Return [x, y] of the center of cell containing provided text 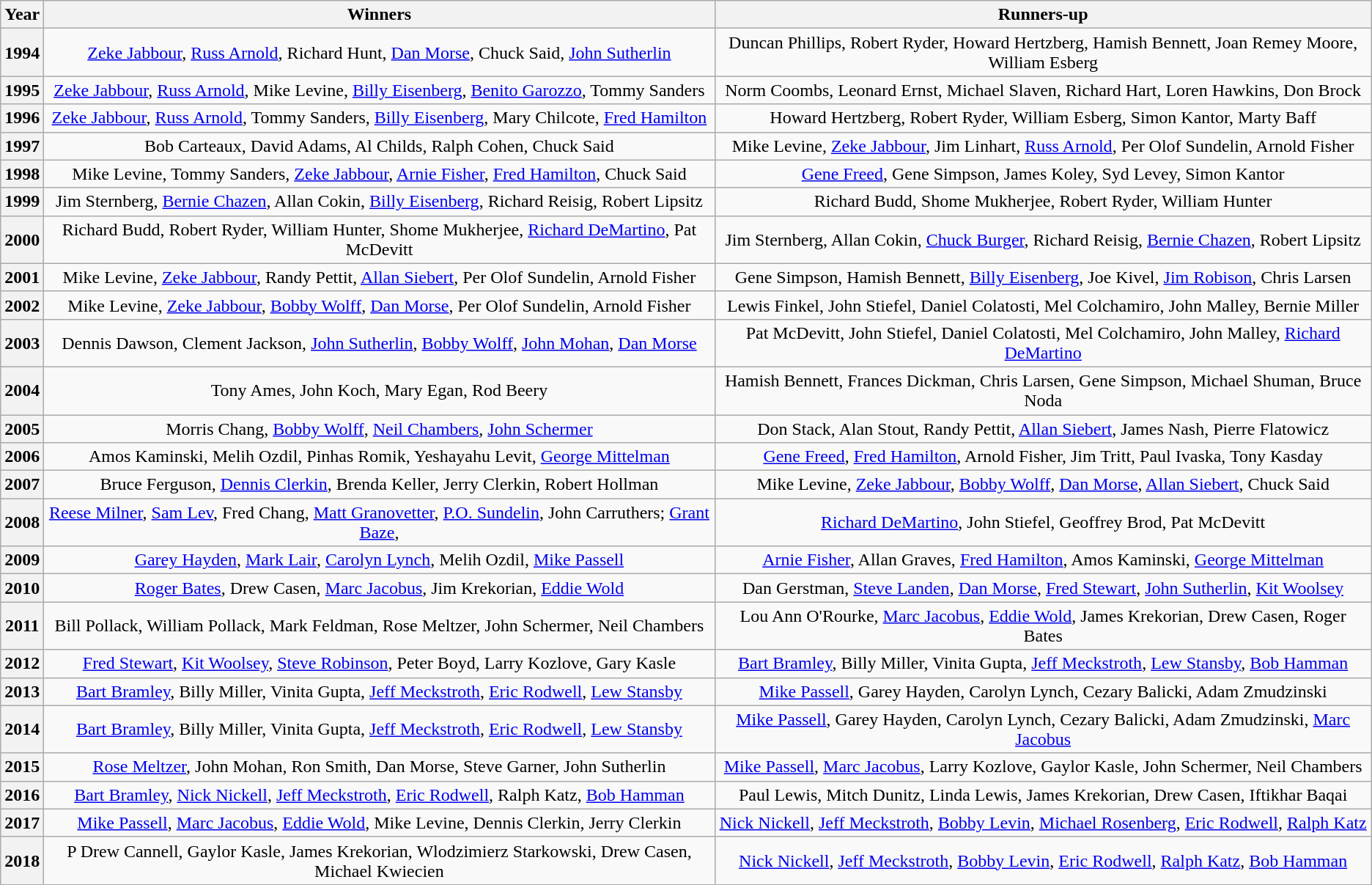
2009 [22, 560]
Rose Meltzer, John Mohan, Ron Smith, Dan Morse, Steve Garner, John Sutherlin [380, 767]
Gene Freed, Fred Hamilton, Arnold Fisher, Jim Tritt, Paul Ivaska, Tony Kasday [1043, 457]
Amos Kaminski, Melih Ozdil, Pinhas Romik, Yeshayahu Levit, George Mittelman [380, 457]
2015 [22, 767]
Mike Levine, Tommy Sanders, Zeke Jabbour, Arnie Fisher, Fred Hamilton, Chuck Said [380, 174]
P Drew Cannell, Gaylor Kasle, James Krekorian, Wlodzimierz Starkowski, Drew Casen, Michael Kwiecien [380, 861]
Gene Simpson, Hamish Bennett, Billy Eisenberg, Joe Kivel, Jim Robison, Chris Larsen [1043, 277]
2004 [22, 390]
2007 [22, 485]
Norm Coombs, Leonard Ernst, Michael Slaven, Richard Hart, Loren Hawkins, Don Brock [1043, 90]
Nick Nickell, Jeff Meckstroth, Bobby Levin, Eric Rodwell, Ralph Katz, Bob Hamman [1043, 861]
2010 [22, 588]
Jim Sternberg, Bernie Chazen, Allan Cokin, Billy Eisenberg, Richard Reisig, Robert Lipsitz [380, 202]
Richard Budd, Robert Ryder, William Hunter, Shome Mukherjee, Richard DeMartino, Pat McDevitt [380, 239]
2006 [22, 457]
Mike Passell, Garey Hayden, Carolyn Lynch, Cezary Balicki, Adam Zmudzinski, Marc Jacobus [1043, 729]
Mike Levine, Zeke Jabbour, Jim Linhart, Russ Arnold, Per Olof Sundelin, Arnold Fisher [1043, 146]
Year [22, 15]
Garey Hayden, Mark Lair, Carolyn Lynch, Melih Ozdil, Mike Passell [380, 560]
Mike Passell, Marc Jacobus, Larry Kozlove, Gaylor Kasle, John Schermer, Neil Chambers [1043, 767]
2005 [22, 429]
Mike Levine, Zeke Jabbour, Bobby Wolff, Dan Morse, Per Olof Sundelin, Arnold Fisher [380, 305]
Lou Ann O'Rourke, Marc Jacobus, Eddie Wold, James Krekorian, Drew Casen, Roger Bates [1043, 626]
2000 [22, 239]
Bill Pollack, William Pollack, Mark Feldman, Rose Meltzer, John Schermer, Neil Chambers [380, 626]
Runners-up [1043, 15]
Duncan Phillips, Robert Ryder, Howard Hertzberg, Hamish Bennett, Joan Remey Moore, William Esberg [1043, 53]
Jim Sternberg, Allan Cokin, Chuck Burger, Richard Reisig, Bernie Chazen, Robert Lipsitz [1043, 239]
2001 [22, 277]
1995 [22, 90]
Pat McDevitt, John Stiefel, Daniel Colatosti, Mel Colchamiro, John Malley, Richard DeMartino [1043, 343]
1996 [22, 118]
Bart Bramley, Nick Nickell, Jeff Meckstroth, Eric Rodwell, Ralph Katz, Bob Hamman [380, 795]
Don Stack, Alan Stout, Randy Pettit, Allan Siebert, James Nash, Pierre Flatowicz [1043, 429]
Lewis Finkel, John Stiefel, Daniel Colatosti, Mel Colchamiro, John Malley, Bernie Miller [1043, 305]
2003 [22, 343]
Nick Nickell, Jeff Meckstroth, Bobby Levin, Michael Rosenberg, Eric Rodwell, Ralph Katz [1043, 823]
Richard DeMartino, John Stiefel, Geoffrey Brod, Pat McDevitt [1043, 522]
Hamish Bennett, Frances Dickman, Chris Larsen, Gene Simpson, Michael Shuman, Bruce Noda [1043, 390]
2017 [22, 823]
2002 [22, 305]
Tony Ames, John Koch, Mary Egan, Rod Beery [380, 390]
Mike Levine, Zeke Jabbour, Bobby Wolff, Dan Morse, Allan Siebert, Chuck Said [1043, 485]
Dan Gerstman, Steve Landen, Dan Morse, Fred Stewart, John Sutherlin, Kit Woolsey [1043, 588]
Gene Freed, Gene Simpson, James Koley, Syd Levey, Simon Kantor [1043, 174]
1998 [22, 174]
2013 [22, 691]
Richard Budd, Shome Mukherjee, Robert Ryder, William Hunter [1043, 202]
2014 [22, 729]
1997 [22, 146]
Dennis Dawson, Clement Jackson, John Sutherlin, Bobby Wolff, John Mohan, Dan Morse [380, 343]
2018 [22, 861]
2008 [22, 522]
Zeke Jabbour, Russ Arnold, Richard Hunt, Dan Morse, Chuck Said, John Sutherlin [380, 53]
Paul Lewis, Mitch Dunitz, Linda Lewis, James Krekorian, Drew Casen, Iftikhar Baqai [1043, 795]
Reese Milner, Sam Lev, Fred Chang, Matt Granovetter, P.O. Sundelin, John Carruthers; Grant Baze, [380, 522]
Zeke Jabbour, Russ Arnold, Tommy Sanders, Billy Eisenberg, Mary Chilcote, Fred Hamilton [380, 118]
2012 [22, 664]
1999 [22, 202]
Winners [380, 15]
1994 [22, 53]
Bart Bramley, Billy Miller, Vinita Gupta, Jeff Meckstroth, Lew Stansby, Bob Hamman [1043, 664]
Arnie Fisher, Allan Graves, Fred Hamilton, Amos Kaminski, George Mittelman [1043, 560]
Mike Passell, Marc Jacobus, Eddie Wold, Mike Levine, Dennis Clerkin, Jerry Clerkin [380, 823]
Fred Stewart, Kit Woolsey, Steve Robinson, Peter Boyd, Larry Kozlove, Gary Kasle [380, 664]
Zeke Jabbour, Russ Arnold, Mike Levine, Billy Eisenberg, Benito Garozzo, Tommy Sanders [380, 90]
Bruce Ferguson, Dennis Clerkin, Brenda Keller, Jerry Clerkin, Robert Hollman [380, 485]
Roger Bates, Drew Casen, Marc Jacobus, Jim Krekorian, Eddie Wold [380, 588]
2011 [22, 626]
Morris Chang, Bobby Wolff, Neil Chambers, John Schermer [380, 429]
Mike Passell, Garey Hayden, Carolyn Lynch, Cezary Balicki, Adam Zmudzinski [1043, 691]
Bob Carteaux, David Adams, Al Childs, Ralph Cohen, Chuck Said [380, 146]
Mike Levine, Zeke Jabbour, Randy Pettit, Allan Siebert, Per Olof Sundelin, Arnold Fisher [380, 277]
2016 [22, 795]
Howard Hertzberg, Robert Ryder, William Esberg, Simon Kantor, Marty Baff [1043, 118]
